Detect which cell encompasses the target text, then output its [X, Y] center coordinate. 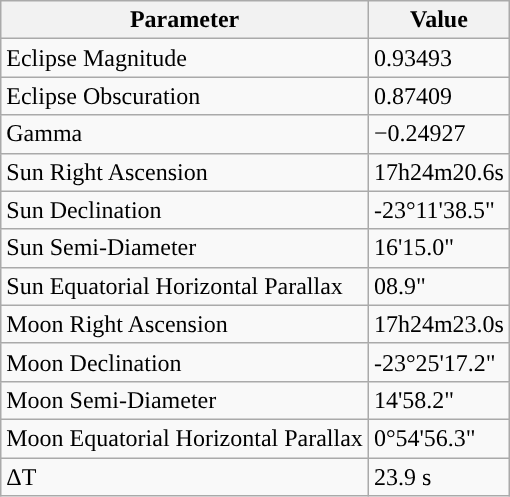
Moon Right Ascension [185, 324]
Moon Equatorial Horizontal Parallax [185, 438]
0°54'56.3" [438, 438]
14'58.2" [438, 400]
-23°25'17.2" [438, 362]
Sun Semi-Diameter [185, 248]
ΔT [185, 477]
Eclipse Obscuration [185, 96]
−0.24927 [438, 134]
08.9" [438, 286]
Moon Declination [185, 362]
Sun Right Ascension [185, 172]
Eclipse Magnitude [185, 58]
Value [438, 20]
Sun Declination [185, 210]
Gamma [185, 134]
17h24m20.6s [438, 172]
0.93493 [438, 58]
Parameter [185, 20]
16'15.0" [438, 248]
23.9 s [438, 477]
17h24m23.0s [438, 324]
Sun Equatorial Horizontal Parallax [185, 286]
Moon Semi-Diameter [185, 400]
0.87409 [438, 96]
-23°11'38.5" [438, 210]
